Search for the cell housing the specified text and yield its [x, y] center coordinate. 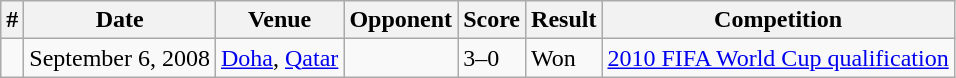
Competition [778, 20]
Score [492, 20]
Result [564, 20]
# [12, 20]
Date [120, 20]
2010 FIFA World Cup qualification [778, 58]
Opponent [401, 20]
Doha, Qatar [280, 58]
Venue [280, 20]
3–0 [492, 58]
September 6, 2008 [120, 58]
Won [564, 58]
